Detect which cell encompasses the target text, then output its (x, y) center coordinate. 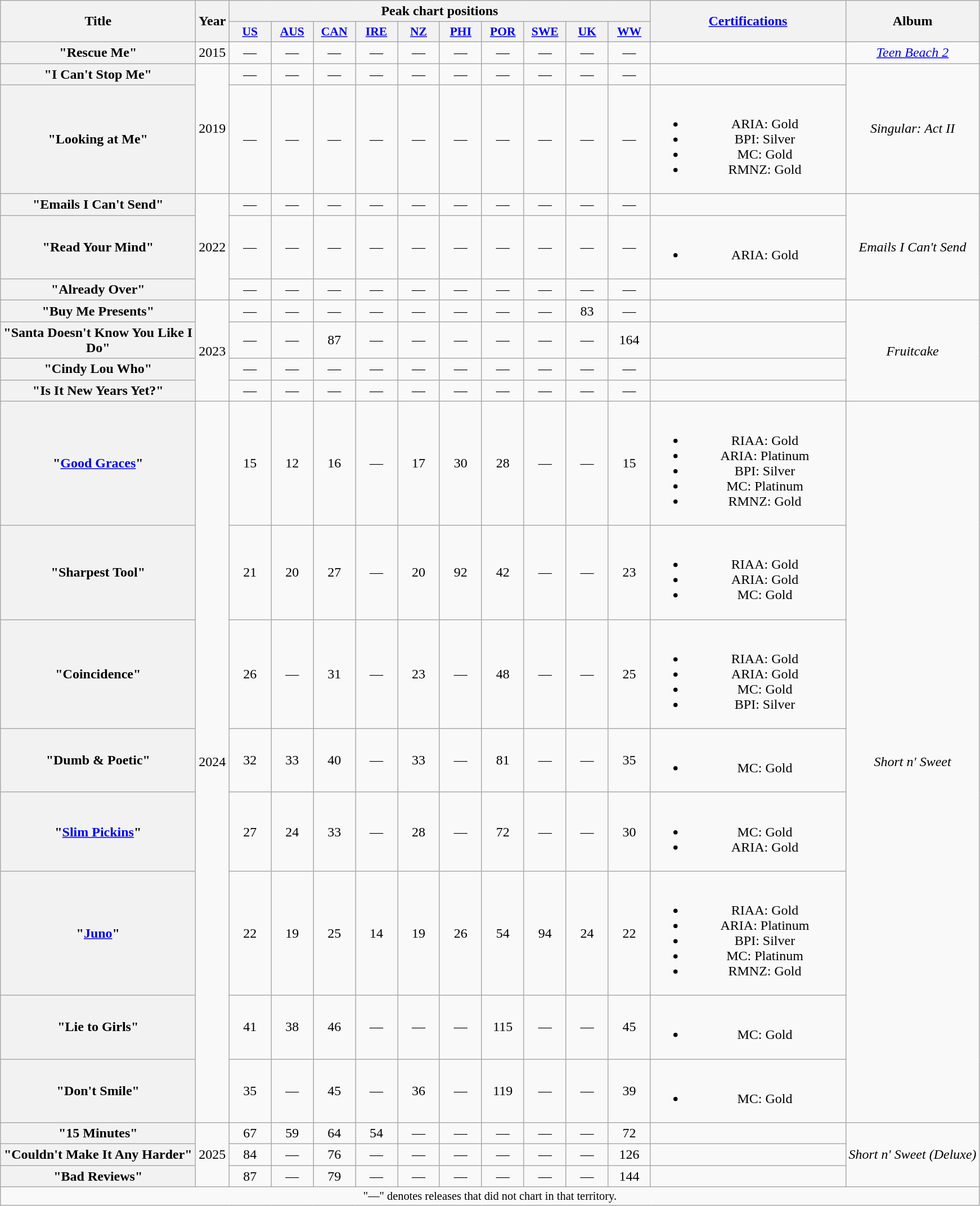
76 (334, 1155)
"Santa Doesn't Know You Like I Do" (98, 340)
48 (503, 674)
"—" denotes releases that did not chart in that territory. (490, 1196)
"Read Your Mind" (98, 247)
39 (629, 1090)
94 (545, 933)
"Rescue Me" (98, 52)
"Already Over" (98, 290)
42 (503, 573)
119 (503, 1090)
Emails I Can't Send (912, 247)
46 (334, 1027)
MC: GoldARIA: Gold (748, 831)
126 (629, 1155)
"I Can't Stop Me" (98, 74)
Short n' Sweet (912, 762)
"Juno" (98, 933)
PHI (460, 32)
IRE (377, 32)
UK (587, 32)
12 (293, 463)
POR (503, 32)
"Cindy Lou Who" (98, 369)
2024 (213, 762)
81 (503, 760)
59 (293, 1133)
"Is It New Years Yet?" (98, 390)
79 (334, 1176)
AUS (293, 32)
2015 (213, 52)
"Coincidence" (98, 674)
32 (250, 760)
Peak chart positions (440, 11)
Title (98, 21)
2022 (213, 247)
84 (250, 1155)
92 (460, 573)
Certifications (748, 21)
CAN (334, 32)
RIAA: GoldARIA: GoldMC: GoldBPI: Silver (748, 674)
SWE (545, 32)
"Looking at Me" (98, 139)
164 (629, 340)
"Lie to Girls" (98, 1027)
"15 Minutes" (98, 1133)
Album (912, 21)
36 (419, 1090)
WW (629, 32)
Year (213, 21)
83 (587, 311)
2023 (213, 351)
16 (334, 463)
67 (250, 1133)
"Couldn't Make It Any Harder" (98, 1155)
Short n' Sweet (Deluxe) (912, 1155)
"Bad Reviews" (98, 1176)
"Dumb & Poetic" (98, 760)
"Don't Smile" (98, 1090)
US (250, 32)
Teen Beach 2 (912, 52)
144 (629, 1176)
"Emails I Can't Send" (98, 205)
21 (250, 573)
Fruitcake (912, 351)
64 (334, 1133)
"Good Graces" (98, 463)
40 (334, 760)
"Sharpest Tool" (98, 573)
RIAA: GoldARIA: GoldMC: Gold (748, 573)
"Slim Pickins" (98, 831)
14 (377, 933)
115 (503, 1027)
ARIA: GoldBPI: SilverMC: GoldRMNZ: Gold (748, 139)
"Buy Me Presents" (98, 311)
17 (419, 463)
2025 (213, 1155)
31 (334, 674)
38 (293, 1027)
2019 (213, 128)
ARIA: Gold (748, 247)
41 (250, 1027)
NZ (419, 32)
Singular: Act II (912, 128)
